Locate the cell with the specified text and output its (X, Y) center coordinate. 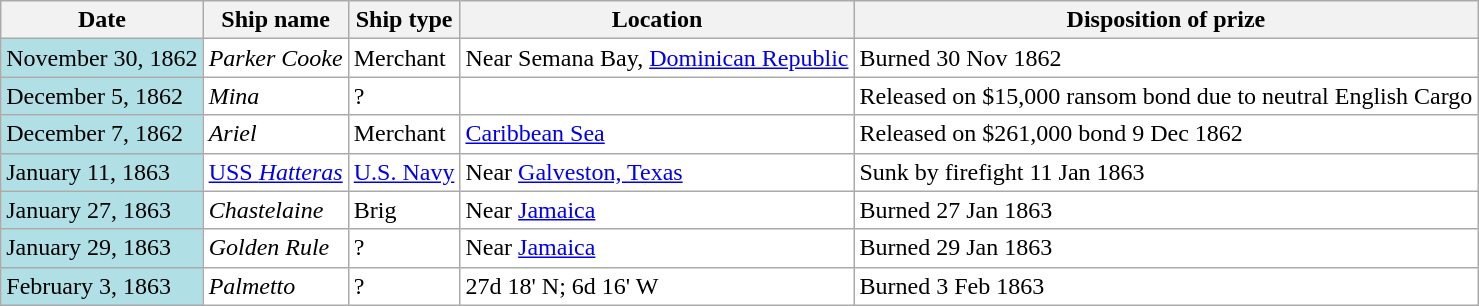
Ship name (276, 20)
Near Galveston, Texas (657, 172)
December 7, 1862 (102, 134)
Burned 30 Nov 1862 (1166, 58)
December 5, 1862 (102, 96)
Near Semana Bay, Dominican Republic (657, 58)
January 27, 1863 (102, 210)
Burned 27 Jan 1863 (1166, 210)
Released on $15,000 ransom bond due to neutral English Cargo (1166, 96)
Palmetto (276, 286)
Disposition of prize (1166, 20)
Location (657, 20)
USS Hatteras (276, 172)
Burned 29 Jan 1863 (1166, 248)
November 30, 1862 (102, 58)
Sunk by firefight 11 Jan 1863 (1166, 172)
January 11, 1863 (102, 172)
U.S. Navy (404, 172)
Parker Cooke (276, 58)
January 29, 1863 (102, 248)
Mina (276, 96)
February 3, 1863 (102, 286)
27d 18' N; 6d 16' W (657, 286)
Caribbean Sea (657, 134)
Burned 3 Feb 1863 (1166, 286)
Golden Rule (276, 248)
Released on $261,000 bond 9 Dec 1862 (1166, 134)
Ariel (276, 134)
Ship type (404, 20)
Chastelaine (276, 210)
Brig (404, 210)
Date (102, 20)
